Pinpoint the cell where the given text exists, returning its (X, Y) midpoint coordinate. 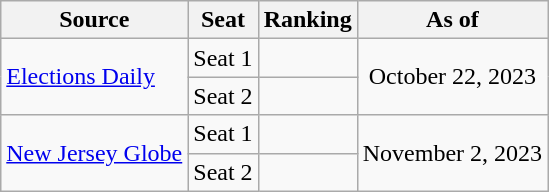
October 22, 2023 (452, 77)
Seat (223, 20)
As of (452, 20)
Elections Daily (94, 77)
November 2, 2023 (452, 153)
New Jersey Globe (94, 153)
Ranking (308, 20)
Source (94, 20)
